Capture the cell that displays the provided text and extract its [X, Y] central coordinate. 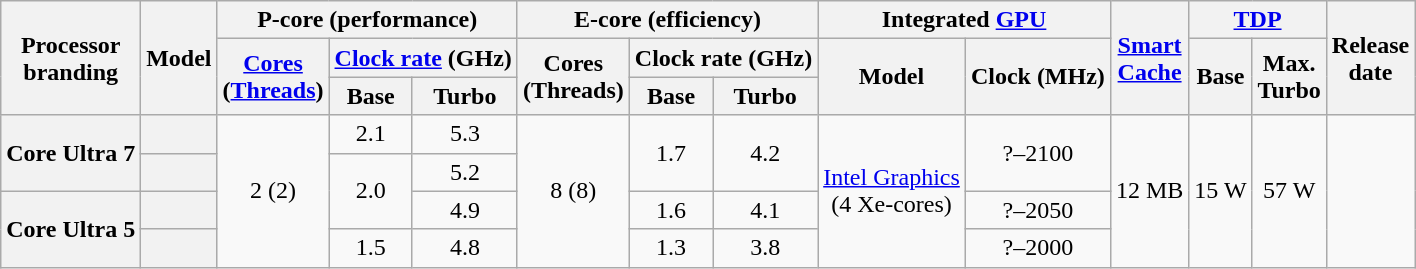
Core Ultra 7 [71, 153]
Intel Graphics(4 Xe-cores) [892, 191]
?–2050 [1038, 210]
Clock (MHz) [1038, 77]
1.6 [670, 210]
2 (2) [273, 191]
Processorbranding [71, 58]
Integrated GPU [964, 20]
4.9 [464, 210]
4.1 [766, 210]
Max.Turbo [1289, 77]
8 (8) [573, 191]
TDP [1258, 20]
57 W [1289, 191]
4.8 [464, 248]
?–2000 [1038, 248]
3.8 [766, 248]
15 W [1220, 191]
5.3 [464, 134]
Releasedate [1370, 58]
2.1 [370, 134]
E-core (efficiency) [667, 20]
Core Ultra 5 [71, 229]
1.7 [670, 153]
2.0 [370, 191]
12 MB [1149, 191]
P-core (performance) [367, 20]
SmartCache [1149, 58]
1.5 [370, 248]
1.3 [670, 248]
?–2100 [1038, 153]
4.2 [766, 153]
5.2 [464, 172]
